Provide the [X, Y] coordinate of the cell's center where the given text is located.  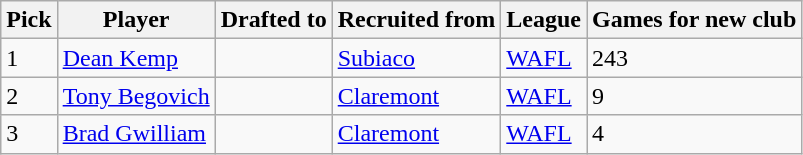
Drafted to [274, 20]
Recruited from [416, 20]
Tony Begovich [136, 96]
Player [136, 20]
Subiaco [416, 58]
Pick [29, 20]
Brad Gwilliam [136, 134]
League [544, 20]
9 [694, 96]
4 [694, 134]
1 [29, 58]
Games for new club [694, 20]
3 [29, 134]
243 [694, 58]
Dean Kemp [136, 58]
2 [29, 96]
